Return the (X, Y) coordinate for the center point of the cell that contains the specified text.  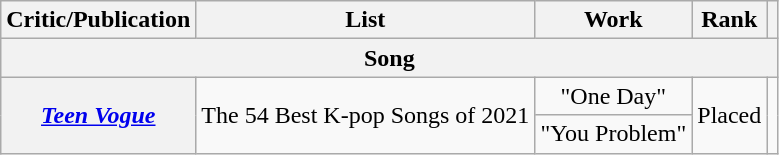
List (366, 20)
Rank (730, 20)
The 54 Best K-pop Songs of 2021 (366, 115)
Work (614, 20)
"One Day" (614, 96)
Placed (730, 115)
"You Problem" (614, 134)
Song (390, 58)
Critic/Publication (98, 20)
Teen Vogue (98, 115)
